Return (X, Y) of the center of cell containing provided text 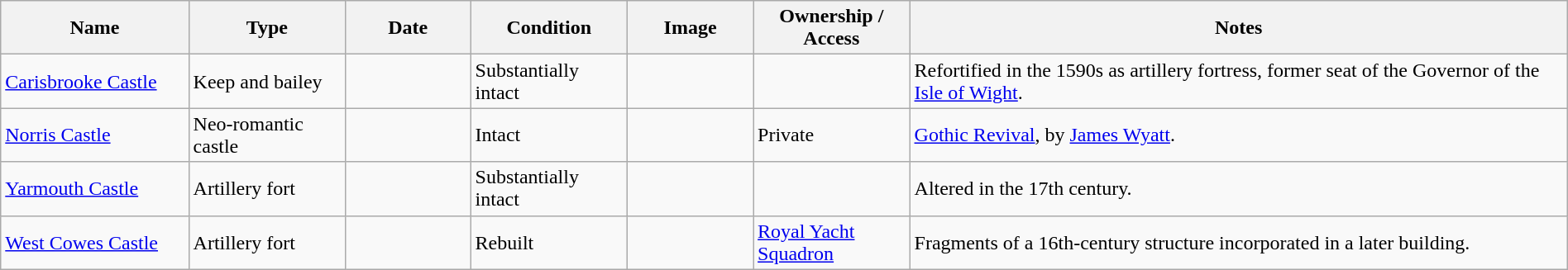
Altered in the 17th century. (1239, 188)
Keep and bailey (266, 81)
Royal Yacht Squadron (832, 243)
Intact (549, 135)
Carisbrooke Castle (94, 81)
Image (691, 28)
Refortified in the 1590s as artillery fortress, former seat of the Governor of the Isle of Wight. (1239, 81)
Type (266, 28)
Name (94, 28)
Rebuilt (549, 243)
Yarmouth Castle (94, 188)
West Cowes Castle (94, 243)
Neo-romantic castle (266, 135)
Fragments of a 16th-century structure incorporated in a later building. (1239, 243)
Ownership / Access (832, 28)
Date (409, 28)
Gothic Revival, by James Wyatt. (1239, 135)
Notes (1239, 28)
Condition (549, 28)
Norris Castle (94, 135)
Private (832, 135)
